Determine the [X, Y] coordinate at the center of the cell enclosing the given text.  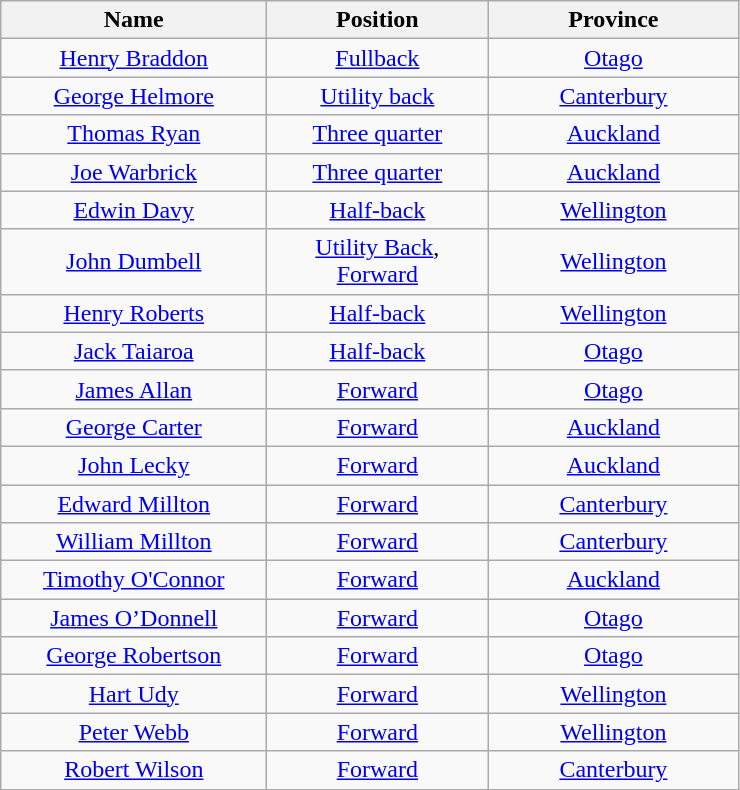
Robert Wilson [134, 770]
John Lecky [134, 465]
James Allan [134, 389]
Henry Roberts [134, 313]
John Dumbell [134, 262]
Henry Braddon [134, 58]
Joe Warbrick [134, 172]
Province [614, 20]
Timothy O'Connor [134, 580]
Jack Taiaroa [134, 351]
Edwin Davy [134, 210]
William Millton [134, 542]
George Robertson [134, 656]
James O’Donnell [134, 618]
George Helmore [134, 96]
Hart Udy [134, 694]
Peter Webb [134, 732]
Fullback [378, 58]
George Carter [134, 427]
Thomas Ryan [134, 134]
Edward Millton [134, 503]
Name [134, 20]
Utility Back, Forward [378, 262]
Utility back [378, 96]
Position [378, 20]
